Search for the cell housing the specified text and yield its (x, y) center coordinate. 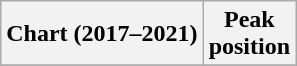
Peakposition (249, 34)
Chart (2017–2021) (102, 34)
